Detect which cell encompasses the target text, then output its [X, Y] center coordinate. 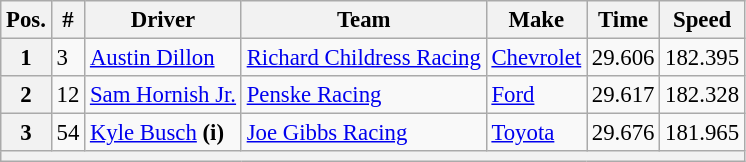
12 [68, 95]
Team [364, 20]
2 [26, 95]
181.965 [702, 133]
Driver [164, 20]
Ford [536, 95]
29.676 [624, 133]
29.606 [624, 58]
Make [536, 20]
Joe Gibbs Racing [364, 133]
1 [26, 58]
182.395 [702, 58]
Pos. [26, 20]
Speed [702, 20]
Chevrolet [536, 58]
Kyle Busch (i) [164, 133]
Richard Childress Racing [364, 58]
# [68, 20]
Toyota [536, 133]
Penske Racing [364, 95]
Sam Hornish Jr. [164, 95]
Time [624, 20]
54 [68, 133]
182.328 [702, 95]
29.617 [624, 95]
Austin Dillon [164, 58]
